Output the (x, y) coordinate of the center of the cell containing the given text.  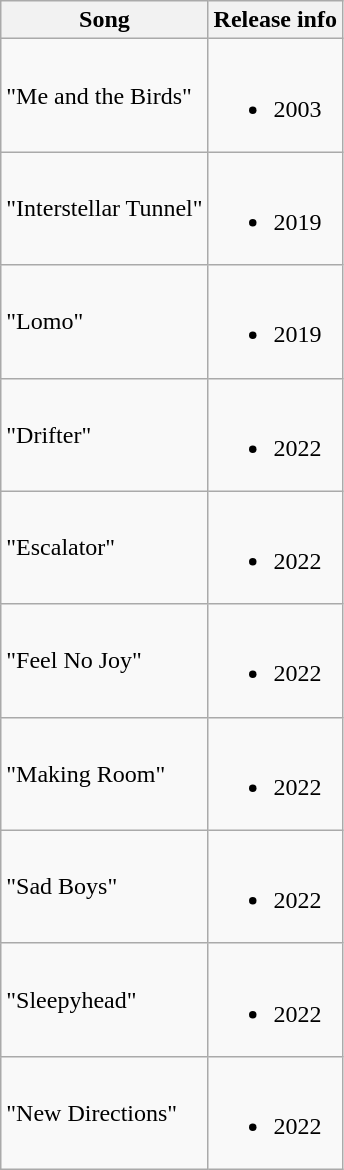
Release info (275, 20)
"Sleepyhead" (104, 1000)
Song (104, 20)
"Escalator" (104, 548)
"Sad Boys" (104, 886)
"Feel No Joy" (104, 660)
2003 (275, 96)
"Making Room" (104, 774)
"Interstellar Tunnel" (104, 208)
"Drifter" (104, 434)
"Lomo" (104, 322)
"New Directions" (104, 1112)
"Me and the Birds" (104, 96)
